Output the [x, y] coordinate of the center of the cell containing the given text.  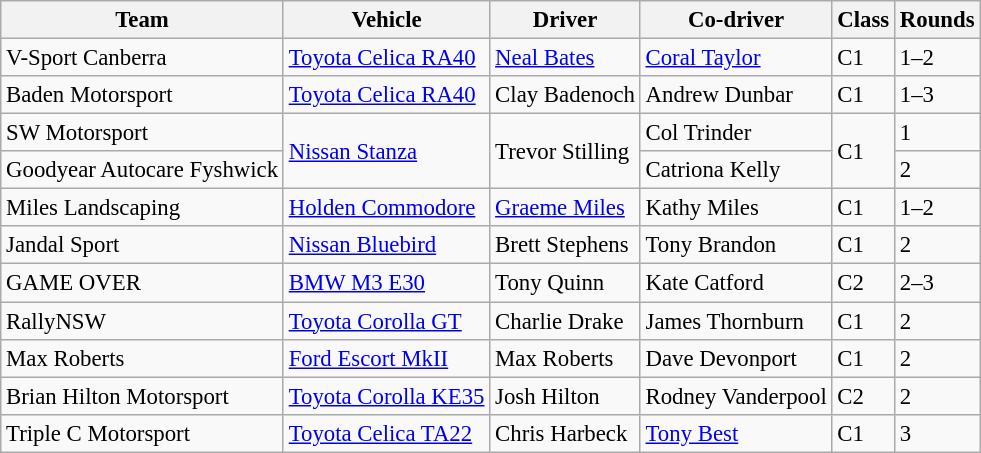
Coral Taylor [736, 58]
Dave Devonport [736, 358]
Brian Hilton Motorsport [142, 396]
Catriona Kelly [736, 170]
1–3 [938, 95]
Holden Commodore [386, 208]
Rounds [938, 20]
Toyota Corolla KE35 [386, 396]
SW Motorsport [142, 133]
Ford Escort MkII [386, 358]
Andrew Dunbar [736, 95]
Co-driver [736, 20]
Chris Harbeck [565, 433]
Miles Landscaping [142, 208]
Team [142, 20]
Rodney Vanderpool [736, 396]
Clay Badenoch [565, 95]
BMW M3 E30 [386, 283]
V-Sport Canberra [142, 58]
Kathy Miles [736, 208]
1 [938, 133]
Jandal Sport [142, 245]
Toyota Celica TA22 [386, 433]
Tony Best [736, 433]
Tony Quinn [565, 283]
Tony Brandon [736, 245]
GAME OVER [142, 283]
Baden Motorsport [142, 95]
Nissan Bluebird [386, 245]
Vehicle [386, 20]
3 [938, 433]
Trevor Stilling [565, 152]
Goodyear Autocare Fyshwick [142, 170]
Charlie Drake [565, 321]
Driver [565, 20]
James Thornburn [736, 321]
Nissan Stanza [386, 152]
Graeme Miles [565, 208]
Josh Hilton [565, 396]
Col Trinder [736, 133]
Toyota Corolla GT [386, 321]
Neal Bates [565, 58]
Kate Catford [736, 283]
Triple C Motorsport [142, 433]
Brett Stephens [565, 245]
Class [864, 20]
2–3 [938, 283]
RallyNSW [142, 321]
